Output the (X, Y) coordinate of the center of the cell containing the given text.  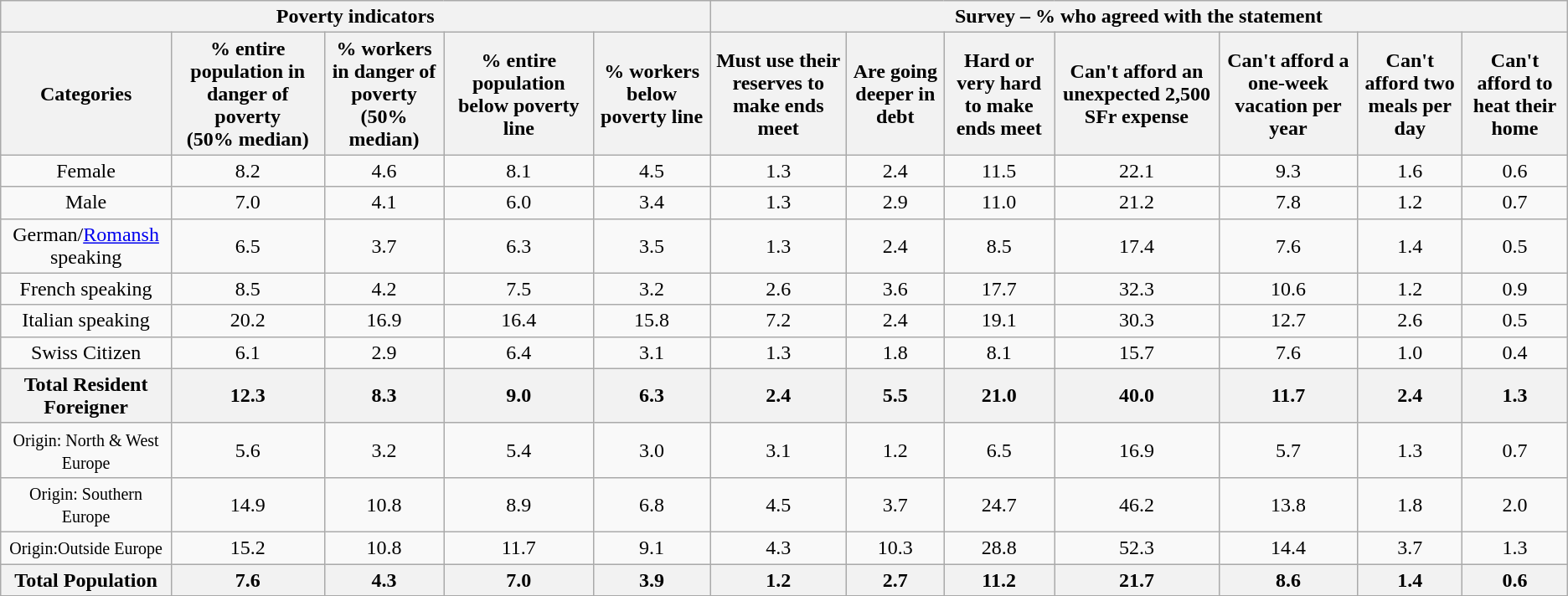
6.8 (652, 504)
15.2 (248, 547)
0.4 (1514, 352)
French speaking (86, 289)
Swiss Citizen (86, 352)
Total Resident Foreigner (86, 395)
Can't afford an unexpected 2,500 SFr expense (1137, 94)
21.2 (1137, 203)
14.4 (1288, 547)
Survey – % who agreed with the statement (1139, 17)
Origin:Outside Europe (86, 547)
Italian speaking (86, 321)
Hard or very hard to make ends meet (999, 94)
11.5 (999, 171)
3.0 (652, 450)
16.4 (519, 321)
24.7 (999, 504)
Total Population (86, 580)
28.8 (999, 547)
46.2 (1137, 504)
German/Romansh speaking (86, 246)
3.5 (652, 246)
% entire population in danger of poverty(50% median) (248, 94)
7.5 (519, 289)
19.1 (999, 321)
0.9 (1514, 289)
11.0 (999, 203)
8.3 (384, 395)
Origin: North & West Europe (86, 450)
12.3 (248, 395)
2.0 (1514, 504)
4.2 (384, 289)
11.2 (999, 580)
Are going deeper in debt (895, 94)
2.7 (895, 580)
13.8 (1288, 504)
6.1 (248, 352)
32.3 (1137, 289)
% workers below poverty line (652, 94)
Can't afford a one-week vacation per year (1288, 94)
Can't afford to heat their home (1514, 94)
9.1 (652, 547)
52.3 (1137, 547)
3.6 (895, 289)
Can't afford two meals per day (1411, 94)
17.4 (1137, 246)
8.6 (1288, 580)
Female (86, 171)
% entire population below poverty line (519, 94)
Male (86, 203)
8.9 (519, 504)
5.6 (248, 450)
9.3 (1288, 171)
15.8 (652, 321)
3.4 (652, 203)
7.2 (779, 321)
8.2 (248, 171)
12.7 (1288, 321)
30.3 (1137, 321)
15.7 (1137, 352)
21.0 (999, 395)
7.8 (1288, 203)
10.3 (895, 547)
6.4 (519, 352)
1.6 (1411, 171)
6.0 (519, 203)
40.0 (1137, 395)
5.7 (1288, 450)
21.7 (1137, 580)
% workers in danger of poverty(50% median) (384, 94)
14.9 (248, 504)
10.6 (1288, 289)
17.7 (999, 289)
Origin: Southern Europe (86, 504)
Must use their reserves to make ends meet (779, 94)
4.6 (384, 171)
1.0 (1411, 352)
3.9 (652, 580)
4.1 (384, 203)
20.2 (248, 321)
Poverty indicators (355, 17)
5.5 (895, 395)
Categories (86, 94)
22.1 (1137, 171)
9.0 (519, 395)
5.4 (519, 450)
